For the text-containing cell, return its midpoint in [x, y] coordinate format. 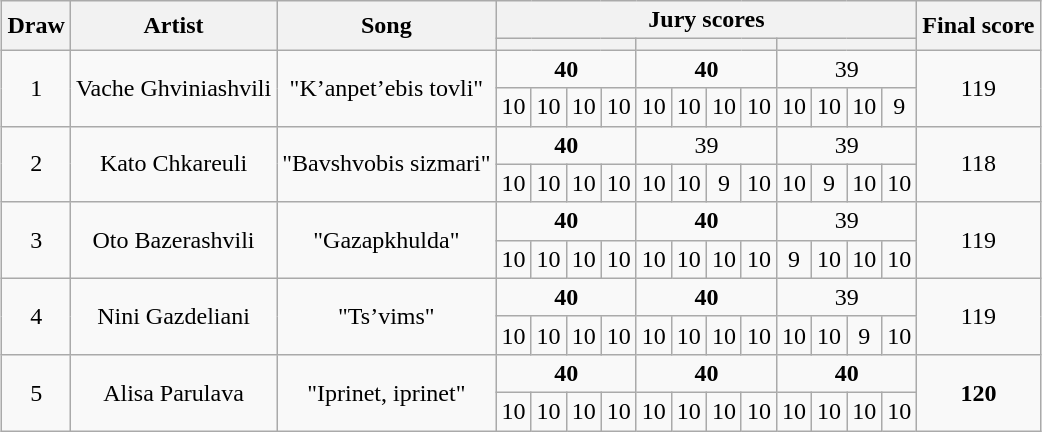
118 [978, 164]
Song [386, 26]
"Bavshvobis sizmari" [386, 164]
"Gazapkhulda" [386, 240]
5 [36, 392]
2 [36, 164]
"K’anpet’ebis tovli" [386, 88]
Artist [173, 26]
Kato Chkareuli [173, 164]
1 [36, 88]
3 [36, 240]
120 [978, 392]
Jury scores [706, 20]
Alisa Parulava [173, 392]
4 [36, 316]
Final score [978, 26]
Nini Gazdeliani [173, 316]
Oto Bazerashvili [173, 240]
Draw [36, 26]
"Iprinet, iprinet" [386, 392]
Vache Ghviniashvili [173, 88]
"Ts’vims" [386, 316]
